Locate the cell with the specified text and output its (X, Y) center coordinate. 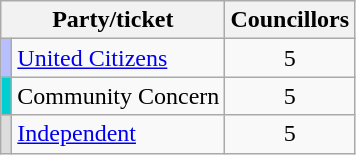
Independent (118, 134)
Community Concern (118, 96)
Councillors (290, 20)
United Citizens (118, 58)
Party/ticket (113, 20)
